Determine the (X, Y) coordinate at the center of the cell enclosing the given text.  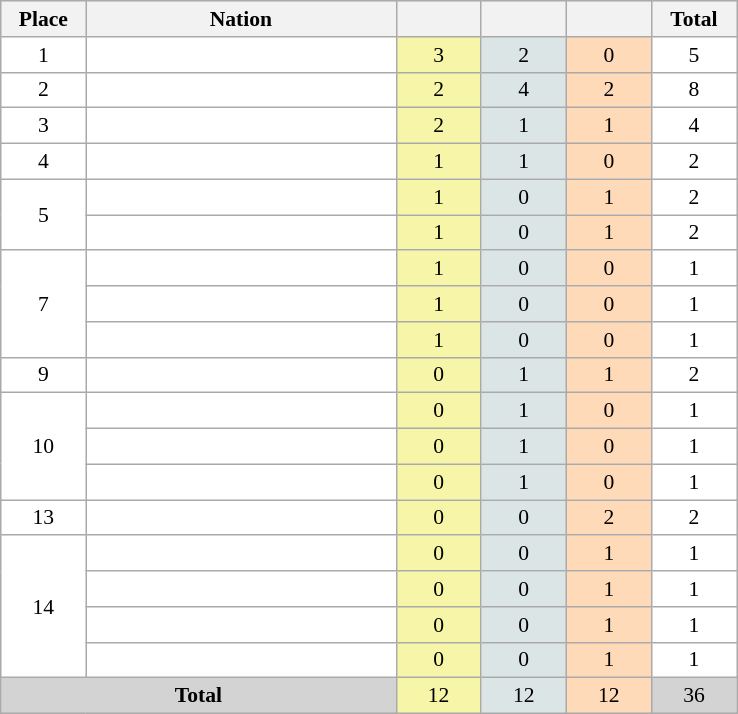
Place (44, 19)
8 (694, 90)
10 (44, 446)
7 (44, 304)
Nation (241, 19)
13 (44, 518)
36 (694, 696)
14 (44, 607)
9 (44, 375)
